Find where the given text appears and provide that cell's center as (x, y) coordinate. 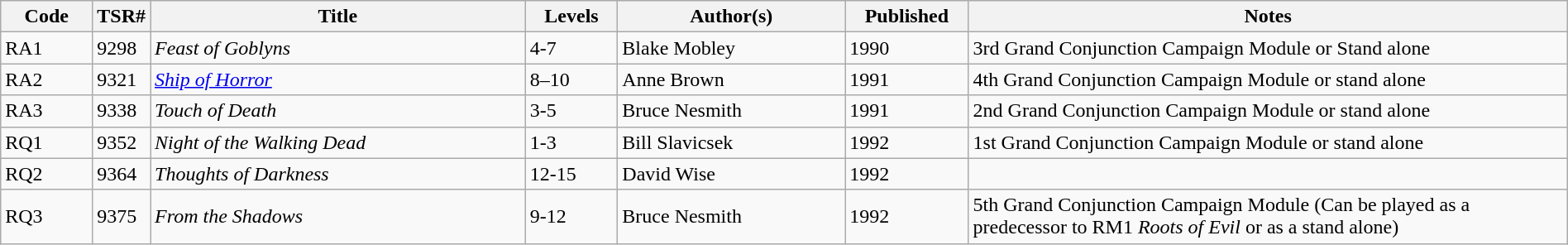
Anne Brown (731, 79)
9338 (122, 111)
RQ2 (46, 174)
TSR# (122, 17)
3-5 (571, 111)
5th Grand Conjunction Campaign Module (Can be played as a predecessor to RM1 Roots of Evil or as a stand alone) (1268, 217)
2nd Grand Conjunction Campaign Module or stand alone (1268, 111)
Touch of Death (338, 111)
Notes (1268, 17)
9298 (122, 48)
Author(s) (731, 17)
4-7 (571, 48)
1-3 (571, 142)
9375 (122, 217)
Title (338, 17)
9-12 (571, 217)
12-15 (571, 174)
Thoughts of Darkness (338, 174)
4th Grand Conjunction Campaign Module or stand alone (1268, 79)
RA3 (46, 111)
3rd Grand Conjunction Campaign Module or Stand alone (1268, 48)
1990 (906, 48)
RQ3 (46, 217)
9352 (122, 142)
Code (46, 17)
Blake Mobley (731, 48)
From the Shadows (338, 217)
Bill Slavicsek (731, 142)
Feast of Goblyns (338, 48)
Ship of Horror (338, 79)
RA1 (46, 48)
1st Grand Conjunction Campaign Module or stand alone (1268, 142)
9364 (122, 174)
RA2 (46, 79)
David Wise (731, 174)
Published (906, 17)
8–10 (571, 79)
Night of the Walking Dead (338, 142)
RQ1 (46, 142)
Levels (571, 17)
9321 (122, 79)
